Scan for the cell matching the given text and deliver its (x, y) coordinate at center. 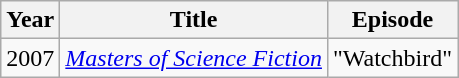
Episode (392, 20)
"Watchbird" (392, 58)
Year (30, 20)
2007 (30, 58)
Title (194, 20)
Masters of Science Fiction (194, 58)
